Return the (x, y) coordinate for the center point of the cell that contains the specified text.  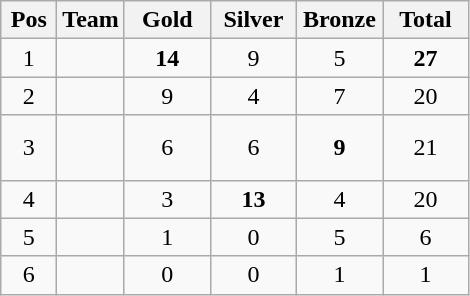
Silver (253, 20)
13 (253, 199)
21 (426, 148)
Total (426, 20)
14 (167, 58)
Bronze (339, 20)
Team (91, 20)
Pos (29, 20)
Gold (167, 20)
2 (29, 96)
7 (339, 96)
27 (426, 58)
